From the cell containing the given text, extract its center point as [X, Y] coordinate. 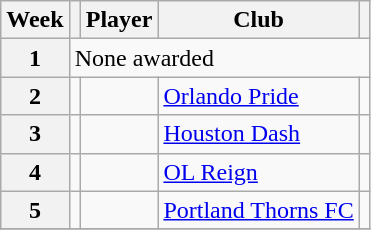
Week [35, 20]
OL Reign [258, 172]
Houston Dash [258, 134]
Player [119, 20]
5 [35, 210]
Club [258, 20]
None awarded [220, 58]
2 [35, 96]
Portland Thorns FC [258, 210]
3 [35, 134]
1 [35, 58]
4 [35, 172]
Orlando Pride [258, 96]
